Search for the cell housing the specified text and yield its [X, Y] center coordinate. 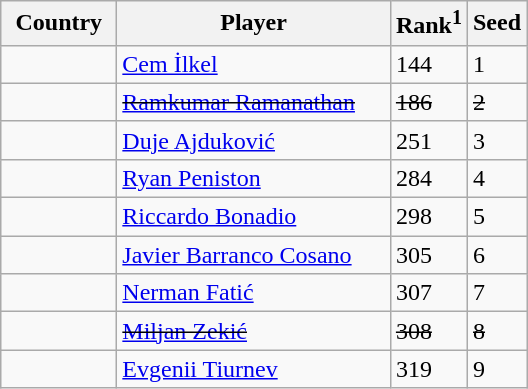
Riccardo Bonadio [254, 217]
Seed [496, 24]
308 [428, 331]
Ryan Peniston [254, 178]
6 [496, 255]
305 [428, 255]
Evgenii Tiurnev [254, 369]
319 [428, 369]
Miljan Zekić [254, 331]
Cem İlkel [254, 64]
8 [496, 331]
5 [496, 217]
4 [496, 178]
Nerman Fatić [254, 293]
Country [59, 24]
307 [428, 293]
298 [428, 217]
251 [428, 140]
1 [496, 64]
Ramkumar Ramanathan [254, 102]
2 [496, 102]
Player [254, 24]
144 [428, 64]
9 [496, 369]
3 [496, 140]
284 [428, 178]
7 [496, 293]
Rank1 [428, 24]
Javier Barranco Cosano [254, 255]
Duje Ajduković [254, 140]
186 [428, 102]
